Return (x, y) of the center of cell containing provided text 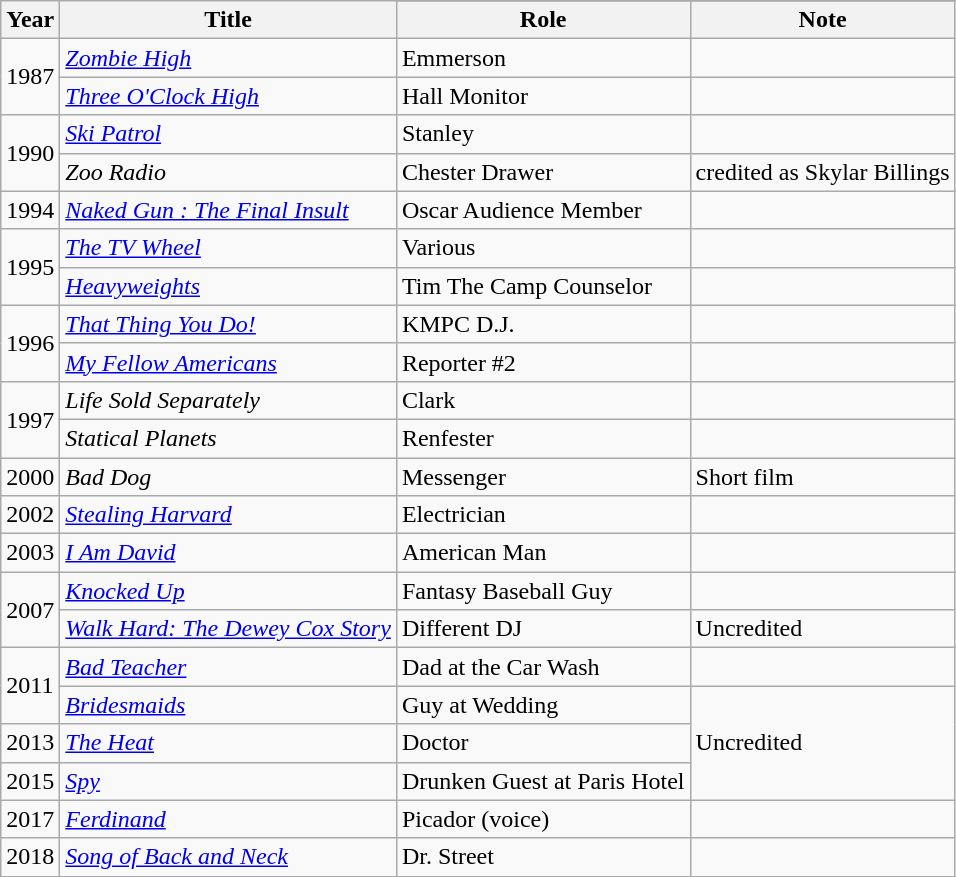
1990 (30, 153)
Short film (822, 477)
1987 (30, 77)
Note (822, 20)
2011 (30, 686)
2002 (30, 515)
Three O'Clock High (228, 96)
Life Sold Separately (228, 400)
Zombie High (228, 58)
My Fellow Americans (228, 362)
2003 (30, 553)
KMPC D.J. (543, 324)
Title (228, 20)
Song of Back and Neck (228, 857)
Bad Teacher (228, 667)
Spy (228, 781)
Heavyweights (228, 286)
American Man (543, 553)
Emmerson (543, 58)
Guy at Wedding (543, 705)
1997 (30, 419)
2007 (30, 610)
Hall Monitor (543, 96)
Naked Gun : The Final Insult (228, 210)
Walk Hard: The Dewey Cox Story (228, 629)
The Heat (228, 743)
Dad at the Car Wash (543, 667)
Messenger (543, 477)
Different DJ (543, 629)
Doctor (543, 743)
Various (543, 248)
Clark (543, 400)
Fantasy Baseball Guy (543, 591)
Zoo Radio (228, 172)
Bad Dog (228, 477)
1994 (30, 210)
Renfester (543, 438)
Stanley (543, 134)
Oscar Audience Member (543, 210)
Chester Drawer (543, 172)
I Am David (228, 553)
2017 (30, 819)
Electrician (543, 515)
Drunken Guest at Paris Hotel (543, 781)
Stealing Harvard (228, 515)
The TV Wheel (228, 248)
Picador (voice) (543, 819)
Role (543, 20)
Reporter #2 (543, 362)
Dr. Street (543, 857)
1995 (30, 267)
2000 (30, 477)
Knocked Up (228, 591)
Bridesmaids (228, 705)
Tim The Camp Counselor (543, 286)
That Thing You Do! (228, 324)
Ski Patrol (228, 134)
Ferdinand (228, 819)
1996 (30, 343)
2018 (30, 857)
Statical Planets (228, 438)
Year (30, 20)
credited as Skylar Billings (822, 172)
2015 (30, 781)
2013 (30, 743)
